Determine the (X, Y) coordinate at the center of the cell enclosing the given text.  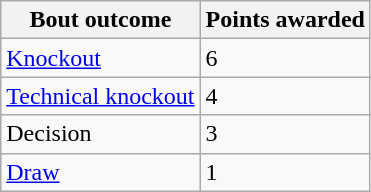
Points awarded (285, 20)
Draw (100, 172)
Bout outcome (100, 20)
Knockout (100, 58)
6 (285, 58)
3 (285, 134)
4 (285, 96)
Decision (100, 134)
Technical knockout (100, 96)
1 (285, 172)
